Determine the [X, Y] coordinate at the center of the cell enclosing the given text.  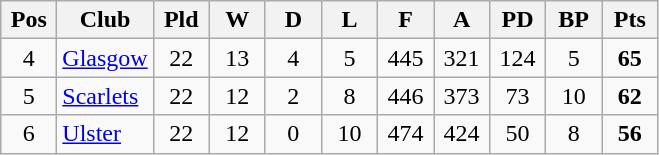
Pos [29, 20]
6 [29, 134]
F [405, 20]
124 [518, 58]
424 [462, 134]
D [293, 20]
13 [237, 58]
446 [405, 96]
62 [630, 96]
W [237, 20]
Pts [630, 20]
373 [462, 96]
445 [405, 58]
BP [574, 20]
65 [630, 58]
PD [518, 20]
2 [293, 96]
Club [105, 20]
0 [293, 134]
L [349, 20]
Scarlets [105, 96]
73 [518, 96]
A [462, 20]
Pld [181, 20]
50 [518, 134]
Glasgow [105, 58]
Ulster [105, 134]
474 [405, 134]
56 [630, 134]
321 [462, 58]
